Return (x, y) of the center of cell containing provided text 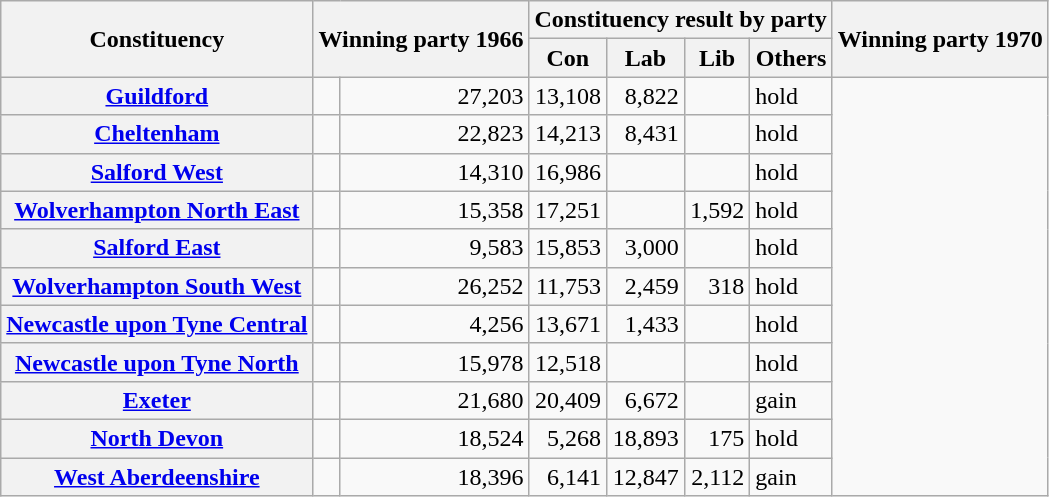
20,409 (568, 400)
13,108 (568, 96)
Winning party 1970 (940, 39)
11,753 (568, 286)
North Devon (157, 438)
1,592 (717, 210)
4,256 (434, 324)
26,252 (434, 286)
Constituency result by party (680, 20)
6,672 (646, 400)
6,141 (568, 477)
Others (791, 58)
3,000 (646, 248)
Salford West (157, 172)
14,310 (434, 172)
15,978 (434, 362)
17,251 (568, 210)
8,431 (646, 134)
15,853 (568, 248)
9,583 (434, 248)
318 (717, 286)
15,358 (434, 210)
Guildford (157, 96)
18,396 (434, 477)
Salford East (157, 248)
Winning party 1966 (421, 39)
12,847 (646, 477)
West Aberdeenshire (157, 477)
16,986 (568, 172)
13,671 (568, 324)
Newcastle upon Tyne North (157, 362)
Wolverhampton South West (157, 286)
Lab (646, 58)
21,680 (434, 400)
Cheltenham (157, 134)
2,112 (717, 477)
8,822 (646, 96)
12,518 (568, 362)
18,893 (646, 438)
Constituency (157, 39)
Newcastle upon Tyne Central (157, 324)
22,823 (434, 134)
Lib (717, 58)
5,268 (568, 438)
2,459 (646, 286)
Wolverhampton North East (157, 210)
14,213 (568, 134)
175 (717, 438)
Exeter (157, 400)
27,203 (434, 96)
Con (568, 58)
1,433 (646, 324)
18,524 (434, 438)
